Locate the cell with the specified text and output its [X, Y] center coordinate. 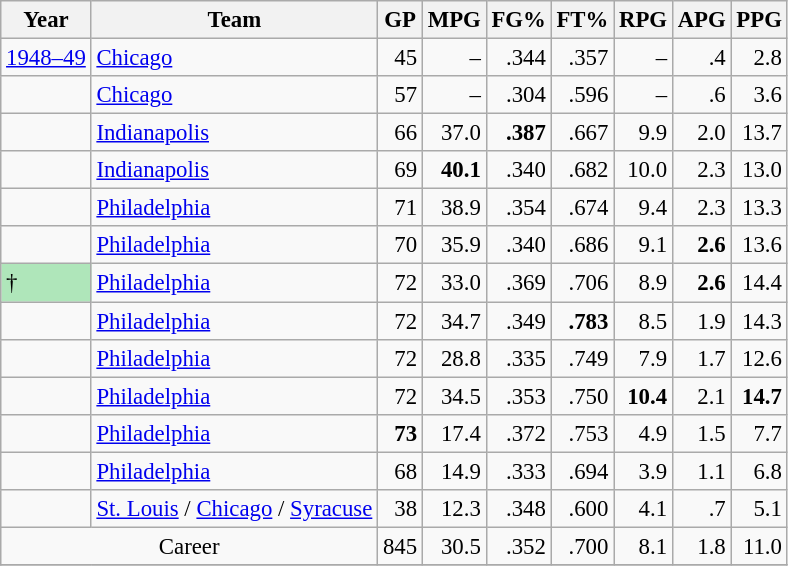
2.1 [702, 396]
5.1 [759, 509]
11.0 [759, 546]
Year [46, 20]
1.9 [702, 321]
3.6 [759, 95]
17.4 [454, 433]
69 [400, 170]
.783 [582, 321]
.387 [518, 133]
Team [234, 20]
FT% [582, 20]
9.9 [644, 133]
.372 [518, 433]
.686 [582, 245]
12.6 [759, 358]
45 [400, 58]
.352 [518, 546]
.304 [518, 95]
70 [400, 245]
35.9 [454, 245]
845 [400, 546]
13.3 [759, 208]
.682 [582, 170]
.357 [582, 58]
2.0 [702, 133]
.353 [518, 396]
3.9 [644, 471]
66 [400, 133]
9.4 [644, 208]
1.7 [702, 358]
.694 [582, 471]
APG [702, 20]
14.7 [759, 396]
7.9 [644, 358]
8.9 [644, 283]
.600 [582, 509]
PPG [759, 20]
68 [400, 471]
14.9 [454, 471]
.354 [518, 208]
14.3 [759, 321]
.369 [518, 283]
MPG [454, 20]
.667 [582, 133]
34.7 [454, 321]
.348 [518, 509]
6.8 [759, 471]
8.1 [644, 546]
.333 [518, 471]
.349 [518, 321]
73 [400, 433]
2.8 [759, 58]
7.7 [759, 433]
.753 [582, 433]
Career [190, 546]
St. Louis / Chicago / Syracuse [234, 509]
1.1 [702, 471]
.749 [582, 358]
.7 [702, 509]
.750 [582, 396]
13.0 [759, 170]
RPG [644, 20]
10.0 [644, 170]
13.6 [759, 245]
1.8 [702, 546]
FG% [518, 20]
.4 [702, 58]
34.5 [454, 396]
33.0 [454, 283]
57 [400, 95]
40.1 [454, 170]
14.4 [759, 283]
8.5 [644, 321]
38.9 [454, 208]
.344 [518, 58]
1.5 [702, 433]
28.8 [454, 358]
10.4 [644, 396]
30.5 [454, 546]
.596 [582, 95]
GP [400, 20]
.700 [582, 546]
.6 [702, 95]
13.7 [759, 133]
.335 [518, 358]
.706 [582, 283]
71 [400, 208]
37.0 [454, 133]
4.1 [644, 509]
12.3 [454, 509]
1948–49 [46, 58]
9.1 [644, 245]
38 [400, 509]
† [46, 283]
4.9 [644, 433]
.674 [582, 208]
